Locate the cell with the specified text and output its (X, Y) center coordinate. 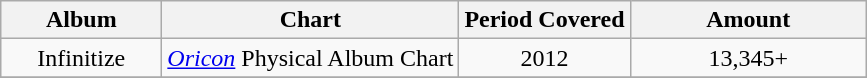
13,345+ (748, 58)
2012 (544, 58)
Chart (310, 20)
Amount (748, 20)
Period Covered (544, 20)
Album (82, 20)
Infinitize (82, 58)
Oricon Physical Album Chart (310, 58)
